Return the [X, Y] coordinate for the center point of the cell that contains the specified text.  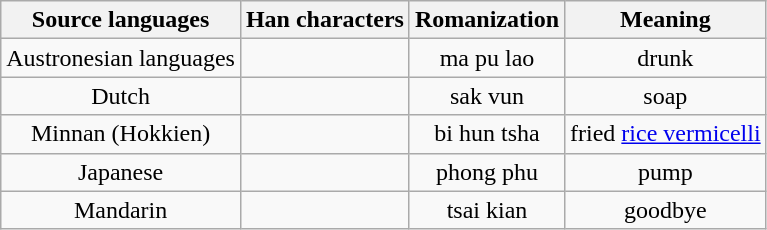
goodbye [666, 210]
Japanese [121, 172]
Romanization [486, 20]
soap [666, 96]
Han characters [324, 20]
drunk [666, 58]
pump [666, 172]
Minnan (Hokkien) [121, 134]
tsai kian [486, 210]
Meaning [666, 20]
Source languages [121, 20]
Dutch [121, 96]
ma pu lao [486, 58]
Mandarin [121, 210]
fried rice vermicelli [666, 134]
Austronesian languages [121, 58]
phong phu [486, 172]
sak vun [486, 96]
bi hun tsha [486, 134]
